Search for the cell housing the specified text and yield its [X, Y] center coordinate. 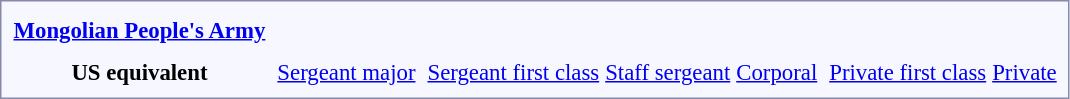
Mongolian People's Army [140, 30]
Corporal [777, 72]
Staff sergeant [668, 72]
Sergeant first class [514, 72]
Sergeant major [346, 72]
US equivalent [140, 72]
Private [1025, 72]
Private first class [908, 72]
